Detect which cell encompasses the target text, then output its [x, y] center coordinate. 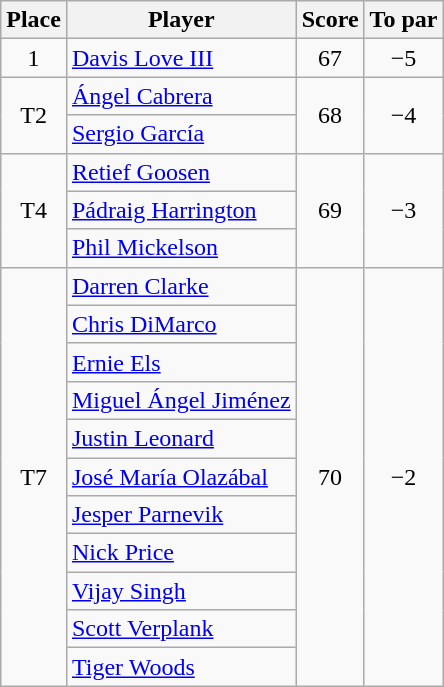
−5 [404, 58]
José María Olazábal [181, 477]
70 [330, 476]
T7 [34, 476]
Score [330, 20]
Chris DiMarco [181, 324]
Darren Clarke [181, 286]
Ángel Cabrera [181, 96]
Tiger Woods [181, 667]
Pádraig Harrington [181, 210]
67 [330, 58]
Retief Goosen [181, 172]
Phil Mickelson [181, 248]
T4 [34, 210]
Nick Price [181, 553]
Miguel Ángel Jiménez [181, 400]
T2 [34, 115]
Place [34, 20]
−3 [404, 210]
Davis Love III [181, 58]
68 [330, 115]
1 [34, 58]
Vijay Singh [181, 591]
−4 [404, 115]
Ernie Els [181, 362]
Player [181, 20]
Jesper Parnevik [181, 515]
69 [330, 210]
−2 [404, 476]
Justin Leonard [181, 438]
To par [404, 20]
Scott Verplank [181, 629]
Sergio García [181, 134]
